Determine the [x, y] coordinate at the center of the cell enclosing the given text.  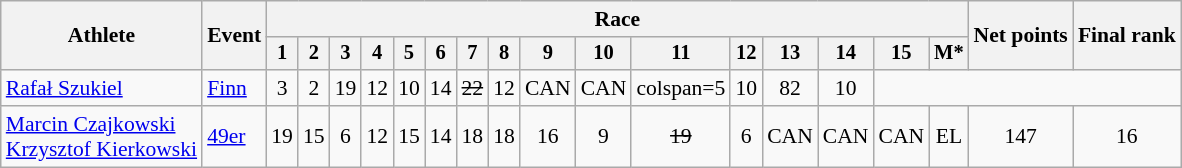
8 [504, 54]
13 [790, 54]
4 [377, 54]
1 [282, 54]
Rafał Szukiel [102, 88]
5 [409, 54]
11 [680, 54]
Athlete [102, 36]
49er [234, 136]
EL [948, 136]
Finn [234, 88]
M* [948, 54]
Race [617, 19]
22 [472, 88]
Marcin CzajkowskiKrzysztof Kierkowski [102, 136]
7 [472, 54]
Final rank [1127, 36]
Net points [1021, 36]
colspan=5 [680, 88]
Event [234, 36]
82 [790, 88]
147 [1021, 136]
